Pinpoint the cell where the given text exists, returning its [x, y] midpoint coordinate. 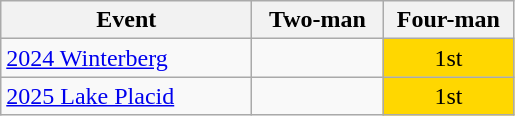
Four-man [448, 20]
Two-man [318, 20]
2024 Winterberg [126, 58]
Event [126, 20]
2025 Lake Placid [126, 96]
